Search for the cell housing the specified text and yield its (x, y) center coordinate. 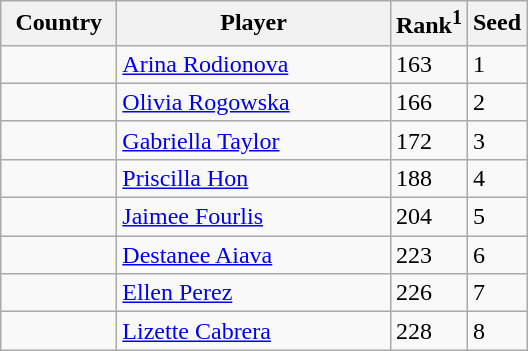
5 (496, 217)
Jaimee Fourlis (254, 217)
226 (428, 293)
6 (496, 255)
172 (428, 140)
4 (496, 178)
Destanee Aiava (254, 255)
Gabriella Taylor (254, 140)
Player (254, 24)
163 (428, 64)
2 (496, 102)
7 (496, 293)
8 (496, 331)
204 (428, 217)
3 (496, 140)
Country (59, 24)
223 (428, 255)
Seed (496, 24)
Olivia Rogowska (254, 102)
228 (428, 331)
Rank1 (428, 24)
Priscilla Hon (254, 178)
Arina Rodionova (254, 64)
Lizette Cabrera (254, 331)
1 (496, 64)
188 (428, 178)
166 (428, 102)
Ellen Perez (254, 293)
